Scan for the cell matching the given text and deliver its (x, y) coordinate at center. 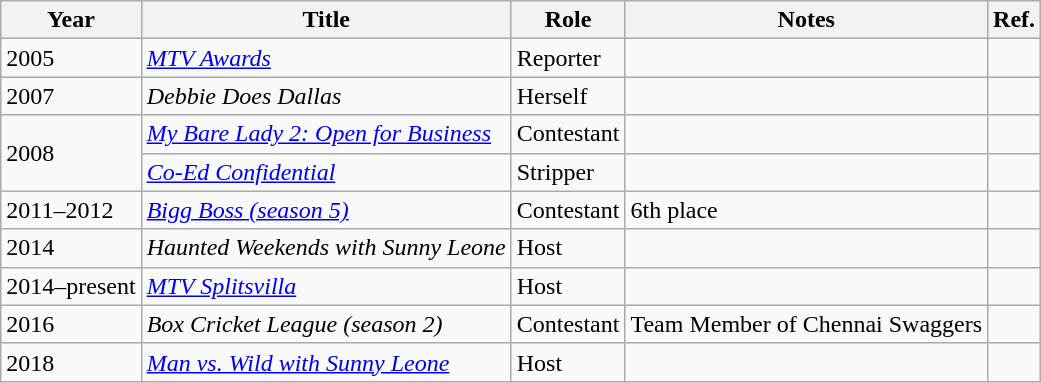
Haunted Weekends with Sunny Leone (326, 248)
Co-Ed Confidential (326, 172)
2018 (71, 362)
Herself (568, 96)
2007 (71, 96)
6th place (806, 210)
2014 (71, 248)
Year (71, 20)
Ref. (1014, 20)
MTV Awards (326, 58)
Notes (806, 20)
Reporter (568, 58)
2016 (71, 324)
2008 (71, 153)
Box Cricket League (season 2) (326, 324)
Man vs. Wild with Sunny Leone (326, 362)
2011–2012 (71, 210)
2005 (71, 58)
Title (326, 20)
Stripper (568, 172)
My Bare Lady 2: Open for Business (326, 134)
Role (568, 20)
Team Member of Chennai Swaggers (806, 324)
Debbie Does Dallas (326, 96)
MTV Splitsvilla (326, 286)
Bigg Boss (season 5) (326, 210)
2014–present (71, 286)
